Scan for the cell matching the given text and deliver its (X, Y) coordinate at center. 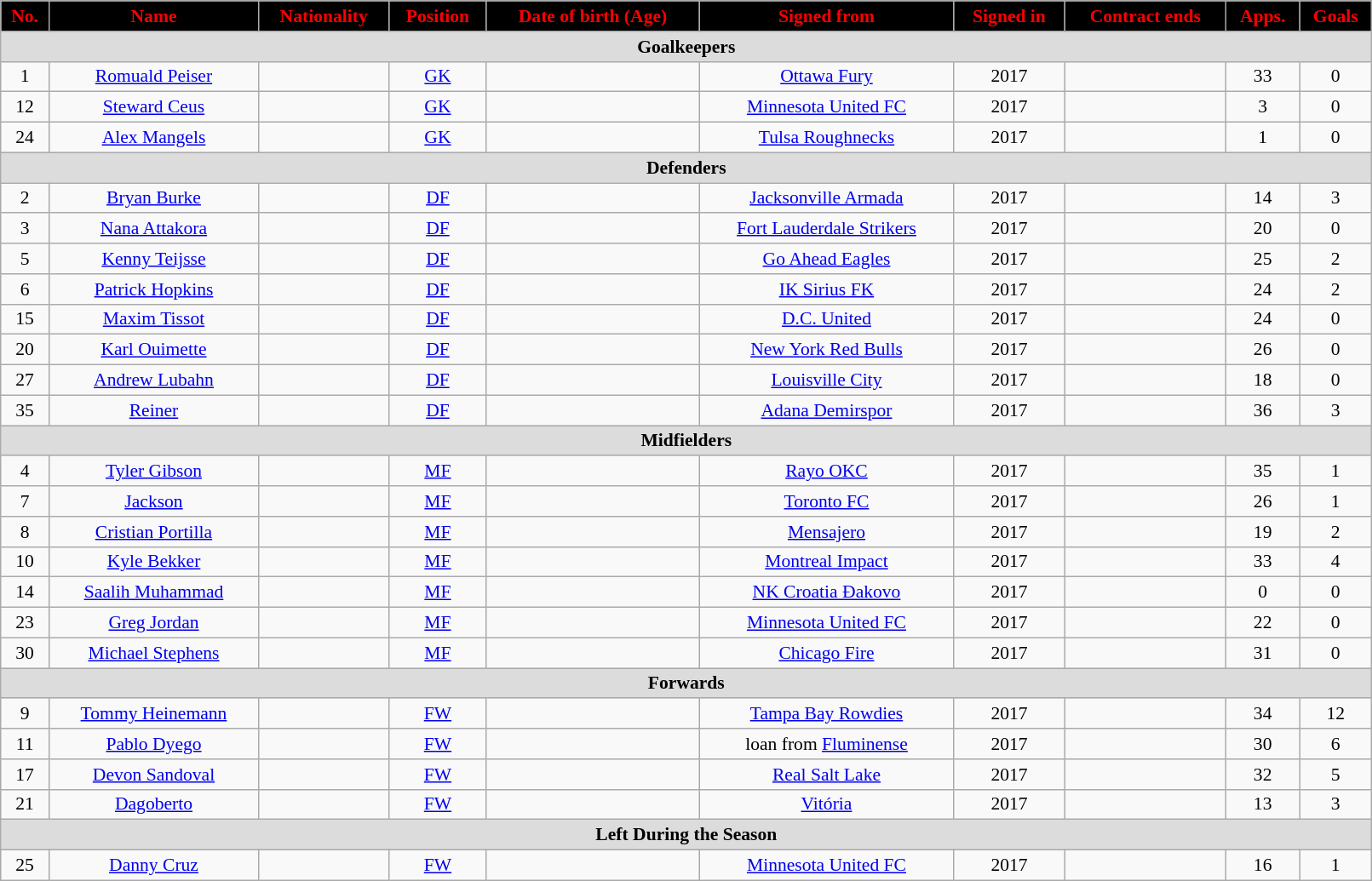
36 (1263, 410)
Real Salt Lake (826, 775)
Tyler Gibson (153, 472)
Dagoberto (153, 804)
Maxim Tissot (153, 319)
New York Red Bulls (826, 350)
Saalih Muhammad (153, 592)
21 (26, 804)
9 (26, 714)
23 (26, 623)
16 (1263, 866)
Date of birth (Age) (593, 16)
19 (1263, 532)
Nana Attakora (153, 229)
8 (26, 532)
Patrick Hopkins (153, 289)
Alex Mangels (153, 138)
22 (1263, 623)
Midfielders (686, 441)
loan from Fluminense (826, 744)
Tampa Bay Rowdies (826, 714)
NK Croatia Đakovo (826, 592)
Fort Lauderdale Strikers (826, 229)
27 (26, 380)
Vitória (826, 804)
Left During the Season (686, 835)
Michael Stephens (153, 653)
Name (153, 16)
Goals (1335, 16)
Goalkeepers (686, 47)
Romuald Peiser (153, 77)
Jacksonville Armada (826, 198)
7 (26, 501)
Nationality (324, 16)
Chicago Fire (826, 653)
Ottawa Fury (826, 77)
34 (1263, 714)
18 (1263, 380)
Mensajero (826, 532)
Rayo OKC (826, 472)
IK Sirius FK (826, 289)
Toronto FC (826, 501)
No. (26, 16)
Steward Ceus (153, 107)
15 (26, 319)
Louisville City (826, 380)
Forwards (686, 684)
Reiner (153, 410)
11 (26, 744)
13 (1263, 804)
Kyle Bekker (153, 562)
Adana Demirspor (826, 410)
Devon Sandoval (153, 775)
Pablo Dyego (153, 744)
Andrew Lubahn (153, 380)
Tulsa Roughnecks (826, 138)
Defenders (686, 168)
Tommy Heinemann (153, 714)
Contract ends (1145, 16)
Bryan Burke (153, 198)
Montreal Impact (826, 562)
Position (438, 16)
Kenny Teijsse (153, 259)
Signed from (826, 16)
17 (26, 775)
10 (26, 562)
31 (1263, 653)
Apps. (1263, 16)
D.C. United (826, 319)
Karl Ouimette (153, 350)
32 (1263, 775)
Cristian Portilla (153, 532)
Jackson (153, 501)
Greg Jordan (153, 623)
Go Ahead Eagles (826, 259)
Signed in (1009, 16)
Danny Cruz (153, 866)
